Scan for the cell matching the given text and deliver its [X, Y] coordinate at center. 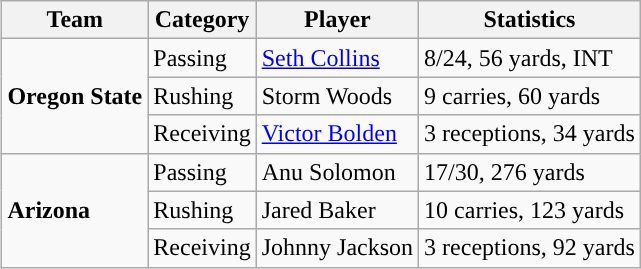
Arizona [75, 210]
17/30, 276 yards [530, 172]
Oregon State [75, 96]
Team [75, 20]
Category [202, 20]
10 carries, 123 yards [530, 210]
Anu Solomon [337, 172]
8/24, 56 yards, INT [530, 58]
9 carries, 60 yards [530, 96]
Storm Woods [337, 96]
Statistics [530, 20]
Jared Baker [337, 210]
Player [337, 20]
Johnny Jackson [337, 248]
Victor Bolden [337, 134]
3 receptions, 92 yards [530, 248]
3 receptions, 34 yards [530, 134]
Seth Collins [337, 58]
